Scan for the cell matching the given text and deliver its [X, Y] coordinate at center. 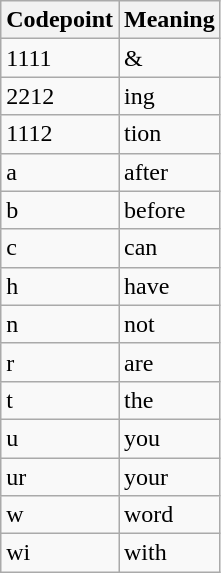
ur [60, 477]
can [169, 248]
w [60, 515]
your [169, 477]
ing [169, 96]
t [60, 400]
b [60, 210]
the [169, 400]
are [169, 362]
tion [169, 134]
2212 [60, 96]
1112 [60, 134]
h [60, 286]
word [169, 515]
r [60, 362]
c [60, 248]
with [169, 553]
Codepoint [60, 20]
after [169, 172]
Meaning [169, 20]
you [169, 438]
a [60, 172]
u [60, 438]
before [169, 210]
1111 [60, 58]
not [169, 324]
have [169, 286]
n [60, 324]
wi [60, 553]
& [169, 58]
